Search for the cell housing the specified text and yield its (x, y) center coordinate. 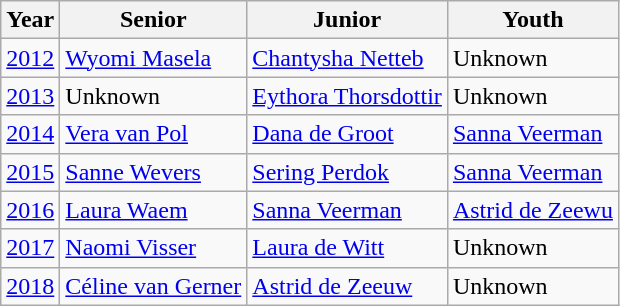
Wyomi Masela (154, 58)
Naomi Visser (154, 248)
Laura de Witt (348, 248)
Astrid de Zeewu (532, 210)
Youth (532, 20)
Eythora Thorsdottir (348, 96)
Sanne Wevers (154, 172)
Céline van Gerner (154, 286)
Dana de Groot (348, 134)
2016 (30, 210)
Chantysha Netteb (348, 58)
2014 (30, 134)
2012 (30, 58)
Senior (154, 20)
Sering Perdok (348, 172)
Vera van Pol (154, 134)
Astrid de Zeeuw (348, 286)
2017 (30, 248)
2018 (30, 286)
Junior (348, 20)
2013 (30, 96)
2015 (30, 172)
Laura Waem (154, 210)
Year (30, 20)
